Determine the [x, y] coordinate at the center of the cell enclosing the given text.  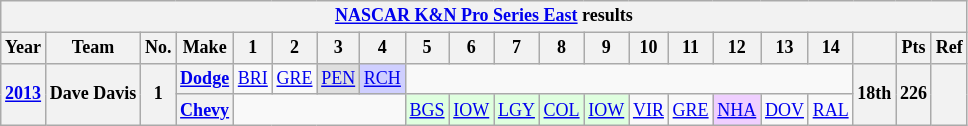
6 [472, 48]
Chevy [205, 110]
Year [24, 48]
DOV [785, 110]
VIR [649, 110]
10 [649, 48]
9 [606, 48]
Pts [914, 48]
NASCAR K&N Pro Series East results [484, 16]
8 [562, 48]
5 [427, 48]
226 [914, 94]
RCH [383, 78]
Make [205, 48]
Dave Davis [92, 94]
7 [517, 48]
3 [338, 48]
NHA [737, 110]
Team [92, 48]
13 [785, 48]
Dodge [205, 78]
11 [690, 48]
RAL [830, 110]
BGS [427, 110]
COL [562, 110]
PEN [338, 78]
18th [874, 94]
2013 [24, 94]
LGY [517, 110]
Ref [949, 48]
12 [737, 48]
2 [294, 48]
4 [383, 48]
14 [830, 48]
No. [158, 48]
BRI [252, 78]
